Determine the [X, Y] coordinate at the center of the cell enclosing the given text.  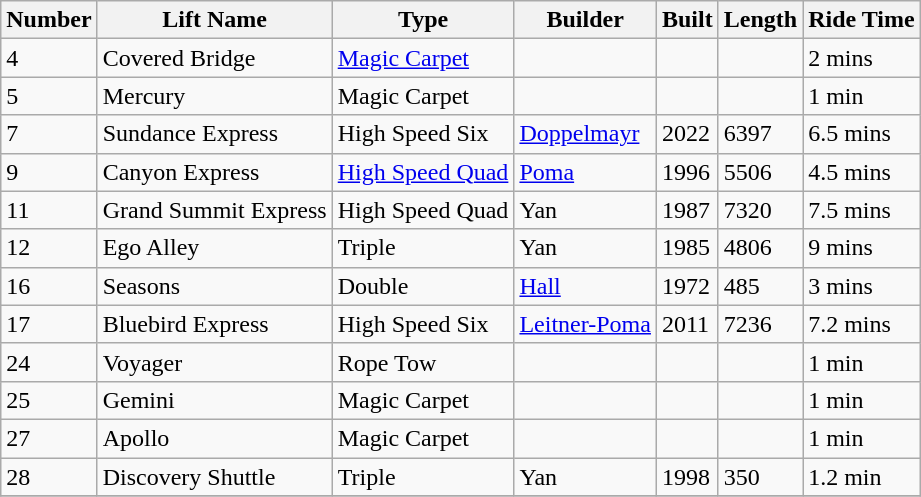
Lift Name [214, 20]
1998 [687, 477]
7320 [760, 210]
Apollo [214, 438]
Mercury [214, 96]
7.5 mins [862, 210]
Hall [586, 286]
Covered Bridge [214, 58]
16 [49, 286]
5 [49, 96]
2022 [687, 134]
1996 [687, 172]
Poma [586, 172]
Doppelmayr [586, 134]
6397 [760, 134]
7 [49, 134]
Grand Summit Express [214, 210]
24 [49, 362]
2011 [687, 324]
Type [423, 20]
Voyager [214, 362]
7236 [760, 324]
Number [49, 20]
Rope Tow [423, 362]
3 mins [862, 286]
Built [687, 20]
485 [760, 286]
6.5 mins [862, 134]
Ego Alley [214, 248]
Sundance Express [214, 134]
2 mins [862, 58]
Canyon Express [214, 172]
Length [760, 20]
4.5 mins [862, 172]
Discovery Shuttle [214, 477]
Bluebird Express [214, 324]
Leitner-Poma [586, 324]
1987 [687, 210]
28 [49, 477]
1985 [687, 248]
1972 [687, 286]
7.2 mins [862, 324]
11 [49, 210]
Builder [586, 20]
25 [49, 400]
4 [49, 58]
350 [760, 477]
5506 [760, 172]
Gemini [214, 400]
4806 [760, 248]
9 mins [862, 248]
27 [49, 438]
9 [49, 172]
12 [49, 248]
Double [423, 286]
1.2 min [862, 477]
Ride Time [862, 20]
17 [49, 324]
Seasons [214, 286]
